Pinpoint the cell where the given text exists, returning its (X, Y) midpoint coordinate. 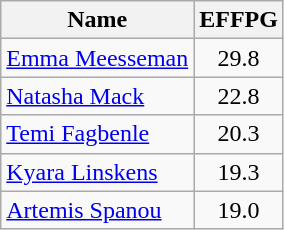
Emma Meesseman (98, 58)
29.8 (239, 58)
Natasha Mack (98, 96)
EFFPG (239, 20)
22.8 (239, 96)
Kyara Linskens (98, 172)
Artemis Spanou (98, 210)
Temi Fagbenle (98, 134)
Name (98, 20)
19.0 (239, 210)
19.3 (239, 172)
20.3 (239, 134)
